Locate the cell with the specified text and output its (X, Y) center coordinate. 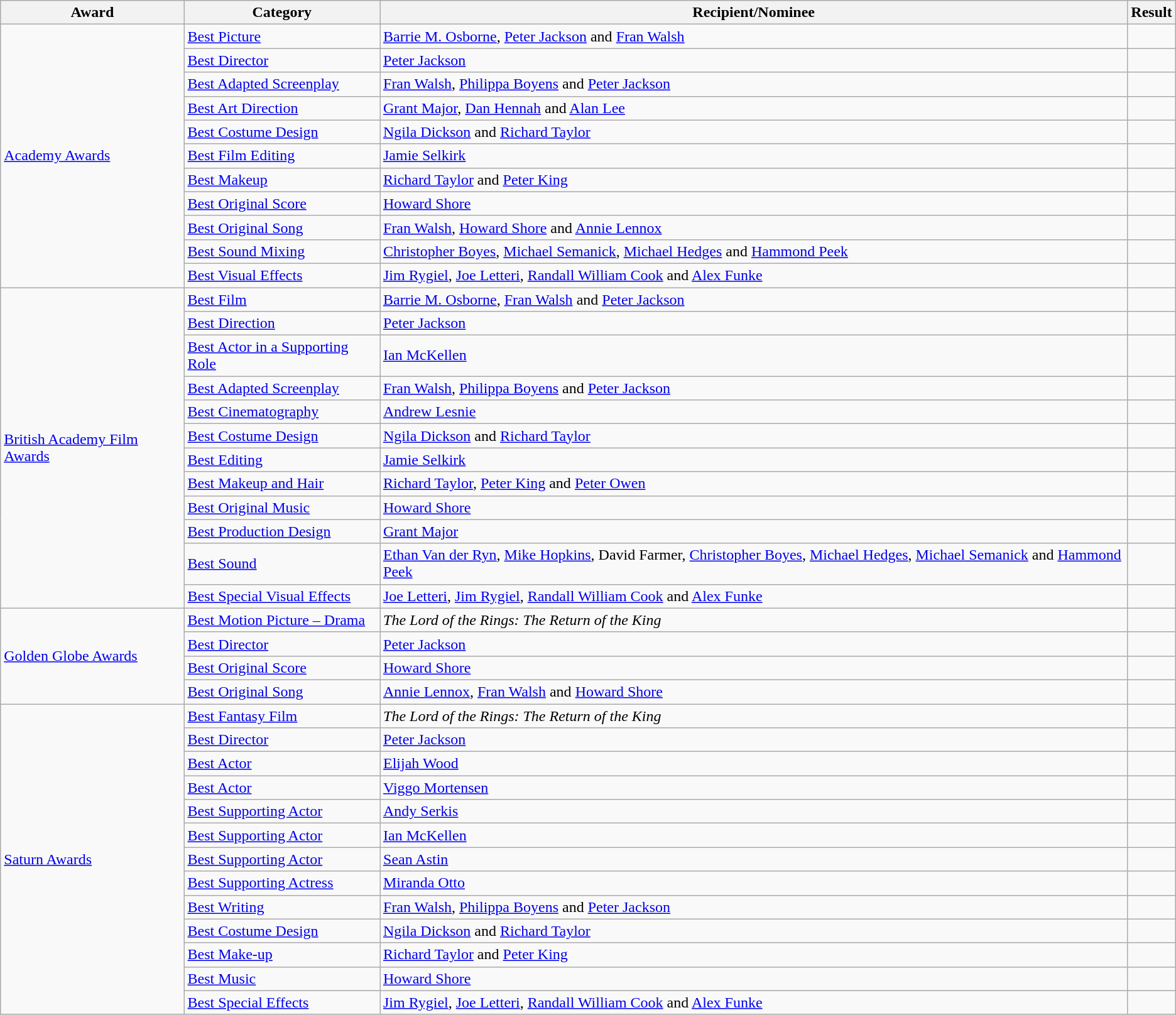
Joe Letteri, Jim Rygiel, Randall William Cook and Alex Funke (753, 596)
Best Actor in a Supporting Role (281, 356)
Andrew Lesnie (753, 412)
Best Motion Picture – Drama (281, 620)
Ethan Van der Ryn, Mike Hopkins, David Farmer, Christopher Boyes, Michael Hedges, Michael Semanick and Hammond Peek (753, 564)
Christopher Boyes, Michael Semanick, Michael Hedges and Hammond Peek (753, 251)
Grant Major, Dan Hennah and Alan Lee (753, 108)
Best Picture (281, 36)
Category (281, 13)
Richard Taylor, Peter King and Peter Owen (753, 484)
Best Editing (281, 460)
Viggo Mortensen (753, 788)
Grant Major (753, 531)
Andy Serkis (753, 811)
Best Special Visual Effects (281, 596)
Best Film (281, 300)
Result (1151, 13)
Best Special Effects (281, 1002)
Miranda Otto (753, 883)
Best Fantasy Film (281, 715)
Barrie M. Osborne, Fran Walsh and Peter Jackson (753, 300)
Best Makeup and Hair (281, 484)
Saturn Awards (92, 859)
Best Writing (281, 907)
Best Make-up (281, 955)
Best Cinematography (281, 412)
Best Sound Mixing (281, 251)
Best Production Design (281, 531)
Barrie M. Osborne, Peter Jackson and Fran Walsh (753, 36)
Elijah Wood (753, 764)
Best Direction (281, 323)
Best Music (281, 979)
Best Makeup (281, 180)
Academy Awards (92, 156)
Best Original Music (281, 507)
Recipient/Nominee (753, 13)
Best Supporting Actress (281, 883)
Best Sound (281, 564)
British Academy Film Awards (92, 448)
Annie Lennox, Fran Walsh and Howard Shore (753, 692)
Best Art Direction (281, 108)
Best Visual Effects (281, 275)
Sean Astin (753, 859)
Golden Globe Awards (92, 656)
Best Film Editing (281, 156)
Fran Walsh, Howard Shore and Annie Lennox (753, 227)
Award (92, 13)
